Pinpoint the cell where the given text exists, returning its [X, Y] midpoint coordinate. 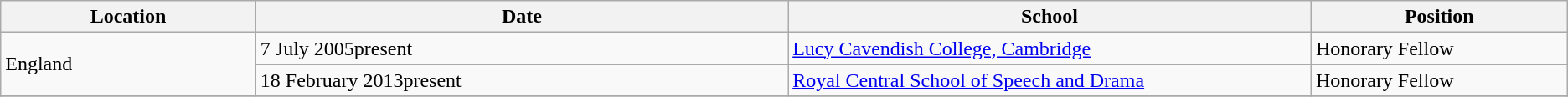
School [1050, 17]
Location [129, 17]
Royal Central School of Speech and Drama [1050, 80]
7 July 2005present [521, 48]
England [129, 64]
Date [521, 17]
18 February 2013present [521, 80]
Lucy Cavendish College, Cambridge [1050, 48]
Position [1439, 17]
